Return (x, y) of the center of cell containing provided text 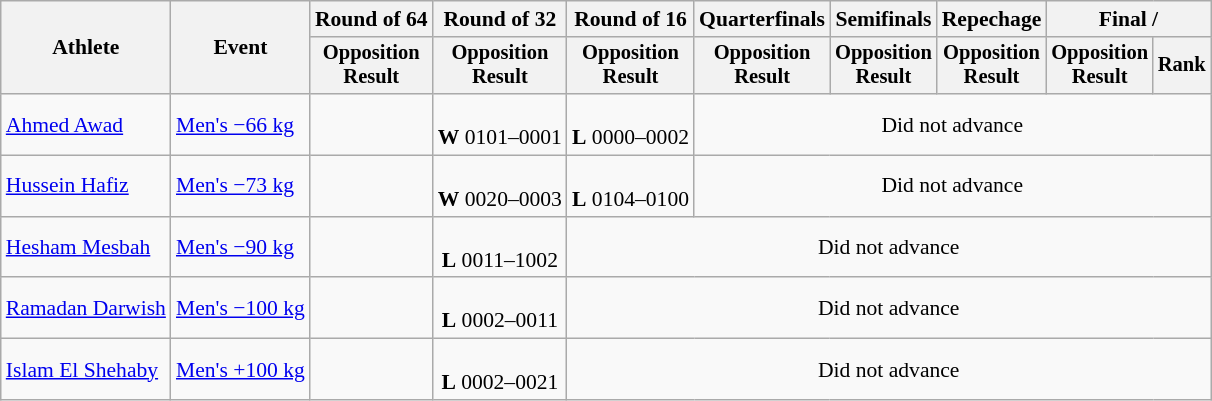
Athlete (86, 48)
Rank (1182, 66)
Round of 32 (500, 19)
Ramadan Darwish (86, 308)
Round of 64 (372, 19)
L 0000–0002 (630, 124)
Men's −66 kg (240, 124)
W 0020–0003 (500, 186)
Hussein Hafiz (86, 186)
Men's +100 kg (240, 370)
Repechage (992, 19)
Semifinals (884, 19)
Ahmed Awad (86, 124)
L 0104–0100 (630, 186)
L 0011–1002 (500, 248)
W 0101–0001 (500, 124)
Men's −90 kg (240, 248)
L 0002–0011 (500, 308)
Quarterfinals (762, 19)
L 0002–0021 (500, 370)
Islam El Shehaby (86, 370)
Round of 16 (630, 19)
Men's −73 kg (240, 186)
Event (240, 48)
Men's −100 kg (240, 308)
Hesham Mesbah (86, 248)
Final / (1128, 19)
